Capture the cell that displays the provided text and extract its [X, Y] central coordinate. 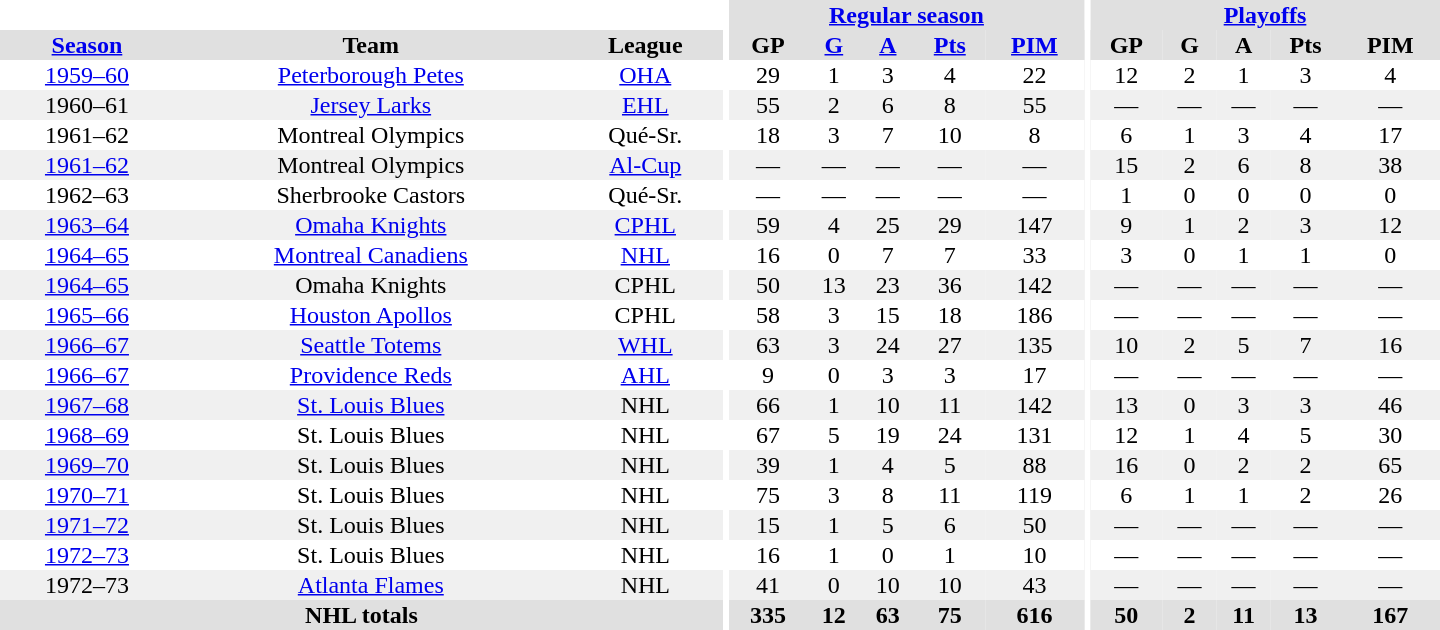
22 [1034, 75]
1962–63 [87, 195]
41 [768, 585]
NHL totals [362, 615]
616 [1034, 615]
EHL [646, 105]
1959–60 [87, 75]
38 [1390, 165]
23 [888, 285]
88 [1034, 465]
43 [1034, 585]
135 [1034, 345]
1967–68 [87, 405]
League [646, 45]
Playoffs [1265, 15]
Team [371, 45]
26 [1390, 495]
Houston Apollos [371, 315]
Sherbrooke Castors [371, 195]
Season [87, 45]
1965–66 [87, 315]
335 [768, 615]
19 [888, 435]
Providence Reds [371, 375]
1963–64 [87, 225]
33 [1034, 255]
Regular season [906, 15]
Atlanta Flames [371, 585]
Seattle Totems [371, 345]
119 [1034, 495]
36 [950, 285]
Al-Cup [646, 165]
66 [768, 405]
WHL [646, 345]
65 [1390, 465]
46 [1390, 405]
Jersey Larks [371, 105]
59 [768, 225]
Peterborough Petes [371, 75]
30 [1390, 435]
27 [950, 345]
OHA [646, 75]
186 [1034, 315]
1960–61 [87, 105]
1970–71 [87, 495]
147 [1034, 225]
1968–69 [87, 435]
1971–72 [87, 525]
167 [1390, 615]
131 [1034, 435]
67 [768, 435]
58 [768, 315]
1969–70 [87, 465]
25 [888, 225]
Montreal Canadiens [371, 255]
39 [768, 465]
AHL [646, 375]
